Extract the (X, Y) coordinate from the center of the cell holding the provided text.  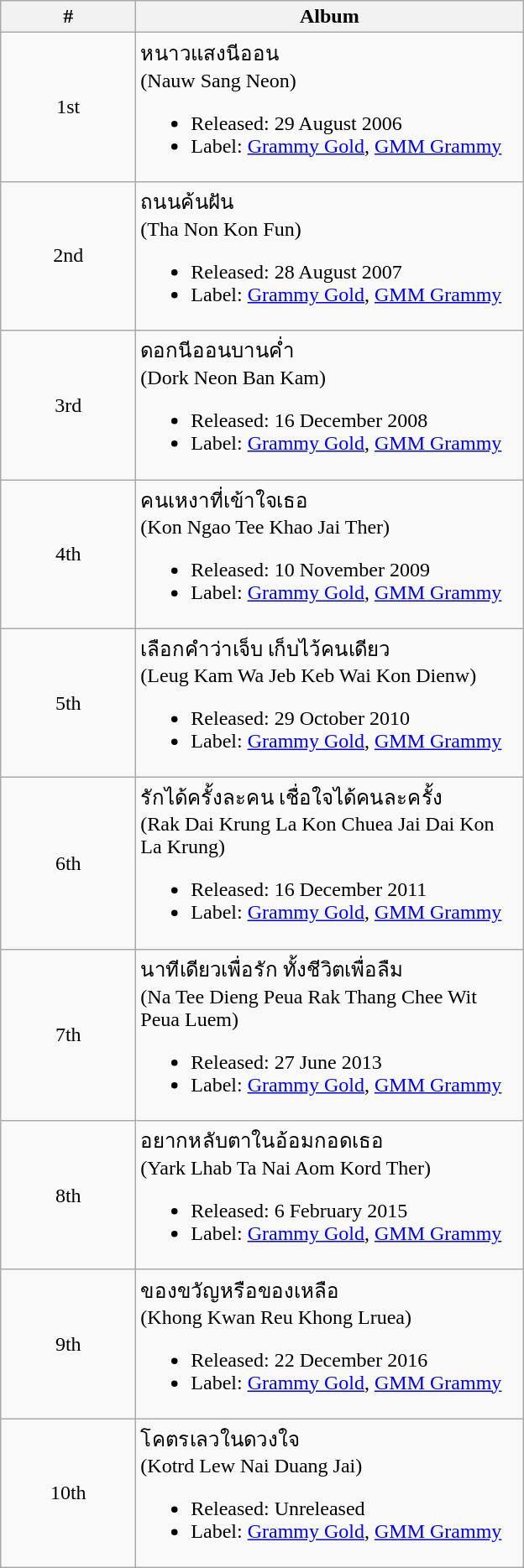
อยากหลับตาในอ้อมกอดเธอ(Yark Lhab Ta Nai Aom Kord Ther)Released: 6 February 2015Label: Grammy Gold, GMM Grammy (329, 1196)
ถนนค้นฝัน(Tha Non Kon Fun)Released: 28 August 2007Label: Grammy Gold, GMM Grammy (329, 256)
7th (69, 1035)
นาทีเดียวเพื่อรัก ทั้งชีวิตเพื่อลืม(Na Tee Dieng Peua Rak Thang Chee Wit Peua Luem)Released: 27 June 2013Label: Grammy Gold, GMM Grammy (329, 1035)
10th (69, 1493)
โคตรเลวในดวงใจ(Kotrd Lew Nai Duang Jai)Released: UnreleasedLabel: Grammy Gold, GMM Grammy (329, 1493)
เลือกคำว่าเจ็บ เก็บไว้คนเดียว(Leug Kam Wa Jeb Keb Wai Kon Dienw)Released: 29 October 2010Label: Grammy Gold, GMM Grammy (329, 703)
4th (69, 555)
หนาวแสงนีออน(Nauw Sang Neon)Released: 29 August 2006Label: Grammy Gold, GMM Grammy (329, 107)
8th (69, 1196)
คนเหงาที่เข้าใจเธอ(Kon Ngao Tee Khao Jai Ther)Released: 10 November 2009Label: Grammy Gold, GMM Grammy (329, 555)
1st (69, 107)
5th (69, 703)
2nd (69, 256)
3rd (69, 405)
ของขวัญหรือของเหลือ(Khong Kwan Reu Khong Lruea)Released: 22 December 2016Label: Grammy Gold, GMM Grammy (329, 1344)
Album (329, 17)
รักได้ครั้งละคน เชื่อใจได้คนละครั้ง(Rak Dai Krung La Kon Chuea Jai Dai Kon La Krung)Released: 16 December 2011Label: Grammy Gold, GMM Grammy (329, 864)
9th (69, 1344)
ดอกนีออนบานค่ำ(Dork Neon Ban Kam)Released: 16 December 2008Label: Grammy Gold, GMM Grammy (329, 405)
6th (69, 864)
# (69, 17)
